Scan for the cell matching the given text and deliver its [x, y] coordinate at center. 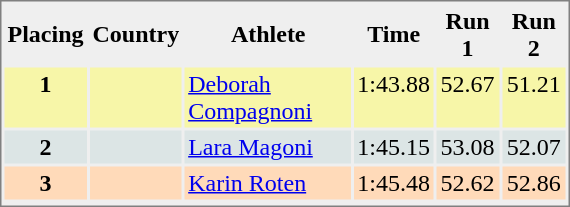
2 [45, 146]
53.08 [468, 146]
Karin Roten [268, 182]
51.21 [534, 98]
1:45.48 [394, 182]
Time [394, 34]
52.86 [534, 182]
52.07 [534, 146]
Run 1 [468, 34]
1:43.88 [394, 98]
1 [45, 98]
Placing [45, 34]
Country [136, 34]
Deborah Compagnoni [268, 98]
Lara Magoni [268, 146]
1:45.15 [394, 146]
Athlete [268, 34]
52.62 [468, 182]
52.67 [468, 98]
Run 2 [534, 34]
3 [45, 182]
